Find where the given text appears and provide that cell's center as [X, Y] coordinate. 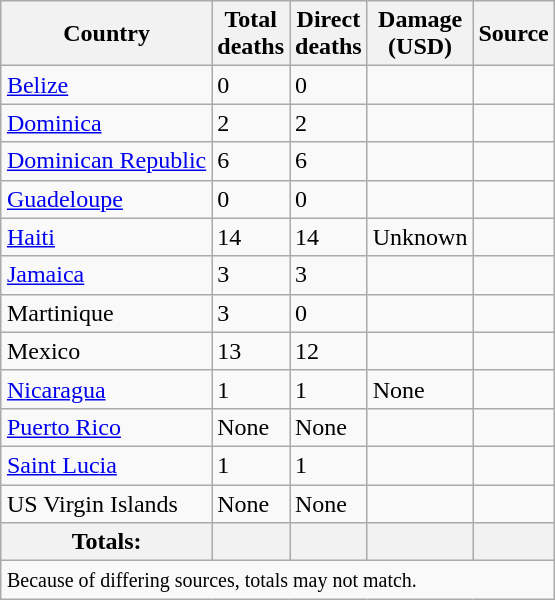
Guadeloupe [106, 199]
Saint Lucia [106, 465]
Source [514, 34]
Totaldeaths [251, 34]
13 [251, 351]
Puerto Rico [106, 427]
Haiti [106, 237]
Mexico [106, 351]
Dominica [106, 123]
Unknown [420, 237]
Dominican Republic [106, 161]
US Virgin Islands [106, 503]
Martinique [106, 313]
Directdeaths [329, 34]
Jamaica [106, 275]
Nicaragua [106, 389]
Belize [106, 85]
12 [329, 351]
Because of differing sources, totals may not match. [278, 580]
Totals: [106, 542]
Damage(USD) [420, 34]
Country [106, 34]
